Return the (x, y) coordinate for the center point of the cell that contains the specified text.  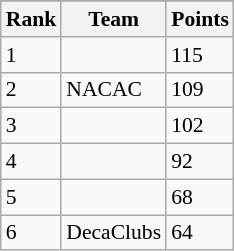
102 (200, 126)
3 (32, 126)
6 (32, 233)
2 (32, 90)
Rank (32, 19)
115 (200, 55)
4 (32, 162)
92 (200, 162)
64 (200, 233)
Points (200, 19)
5 (32, 197)
68 (200, 197)
Team (114, 19)
1 (32, 55)
NACAC (114, 90)
DecaClubs (114, 233)
109 (200, 90)
